Identify which cell holds the provided text, then report its [X, Y] central coordinate. 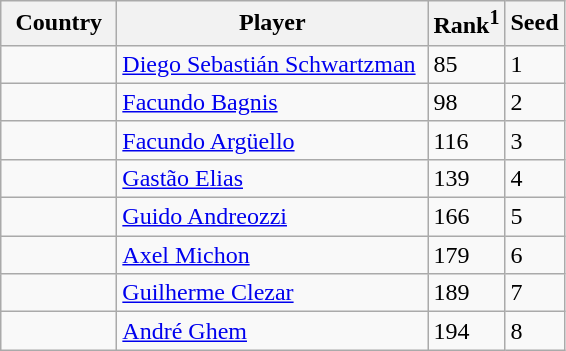
189 [466, 293]
3 [534, 140]
7 [534, 293]
Guilherme Clezar [272, 293]
Rank1 [466, 24]
Country [59, 24]
Facundo Bagnis [272, 102]
179 [466, 255]
4 [534, 178]
166 [466, 217]
Diego Sebastián Schwartzman [272, 64]
98 [466, 102]
1 [534, 64]
85 [466, 64]
6 [534, 255]
Gastão Elias [272, 178]
Guido Andreozzi [272, 217]
194 [466, 331]
Player [272, 24]
2 [534, 102]
Axel Michon [272, 255]
8 [534, 331]
Facundo Argüello [272, 140]
5 [534, 217]
André Ghem [272, 331]
116 [466, 140]
Seed [534, 24]
139 [466, 178]
